Capture the cell that displays the provided text and extract its [X, Y] central coordinate. 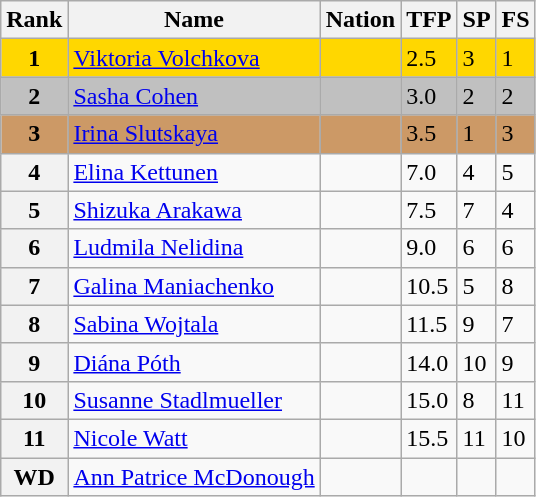
Elina Kettunen [194, 172]
FS [516, 20]
3.0 [429, 96]
Ludmila Nelidina [194, 248]
7.5 [429, 210]
Sasha Cohen [194, 96]
SP [476, 20]
7.0 [429, 172]
11.5 [429, 324]
2.5 [429, 58]
15.5 [429, 438]
14.0 [429, 362]
Nation [360, 20]
Susanne Stadlmueller [194, 400]
Viktoria Volchkova [194, 58]
15.0 [429, 400]
Ann Patrice McDonough [194, 477]
10.5 [429, 286]
TFP [429, 20]
Name [194, 20]
Shizuka Arakawa [194, 210]
3.5 [429, 134]
9.0 [429, 248]
WD [34, 477]
Sabina Wojtala [194, 324]
Nicole Watt [194, 438]
Irina Slutskaya [194, 134]
Diána Póth [194, 362]
Rank [34, 20]
Galina Maniachenko [194, 286]
